Scan for the cell matching the given text and deliver its (X, Y) coordinate at center. 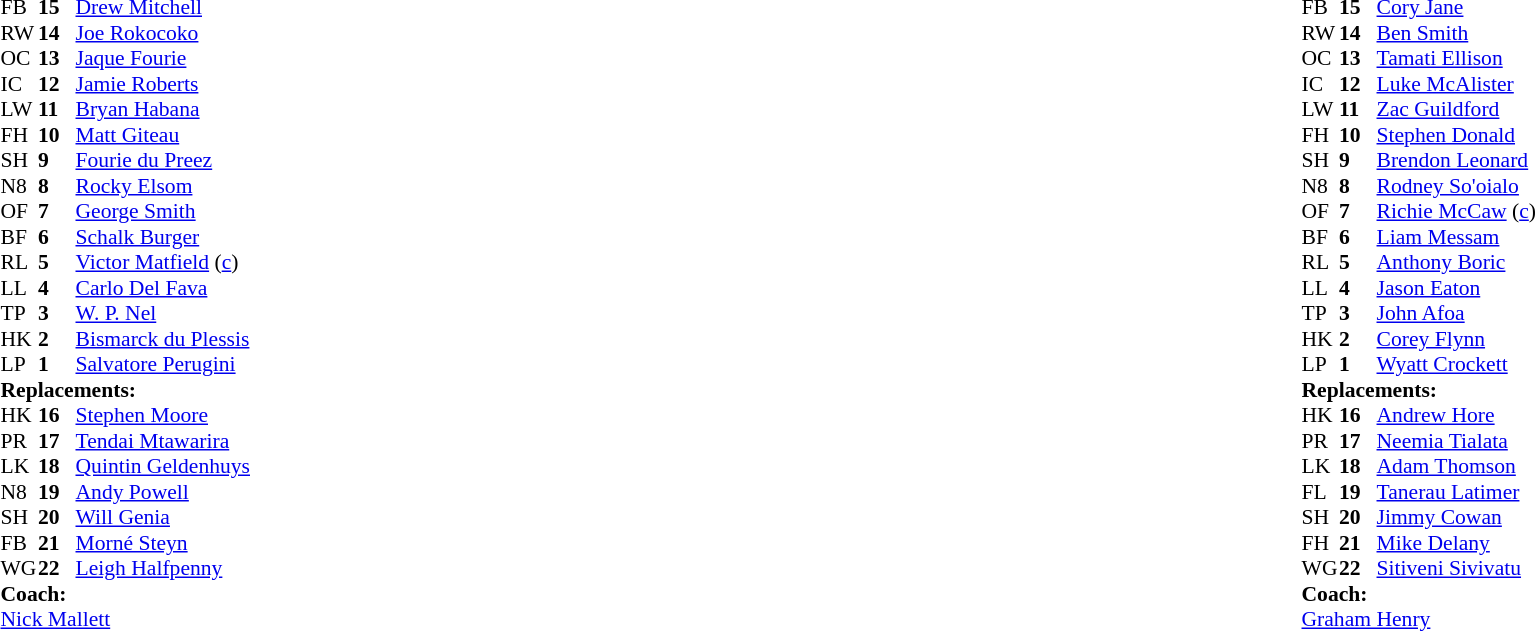
Salvatore Perugini (163, 365)
FL (1321, 492)
Jamie Roberts (163, 84)
Fourie du Preez (163, 161)
Leigh Halfpenny (163, 569)
Tendai Mtawarira (163, 441)
Morné Steyn (163, 543)
Replacements: (124, 390)
Bismarck du Plessis (163, 339)
Carlo Del Fava (163, 288)
W. P. Nel (163, 313)
Joe Rokocoko (163, 33)
Stephen Moore (163, 415)
Jaque Fourie (163, 59)
Quintin Geldenhuys (163, 467)
Schalk Burger (163, 237)
Matt Giteau (163, 135)
Victor Matfield (c) (163, 263)
Bryan Habana (163, 109)
Will Genia (163, 517)
George Smith (163, 211)
FB (19, 543)
Andy Powell (163, 492)
Rocky Elsom (163, 186)
Coach: (124, 594)
